Find where the given text appears and provide that cell's center as [X, Y] coordinate. 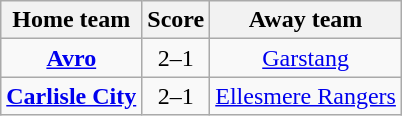
Avro [72, 58]
Score [176, 20]
Ellesmere Rangers [306, 96]
Away team [306, 20]
Garstang [306, 58]
Carlisle City [72, 96]
Home team [72, 20]
